Output the (x, y) coordinate of the center of the cell containing the given text.  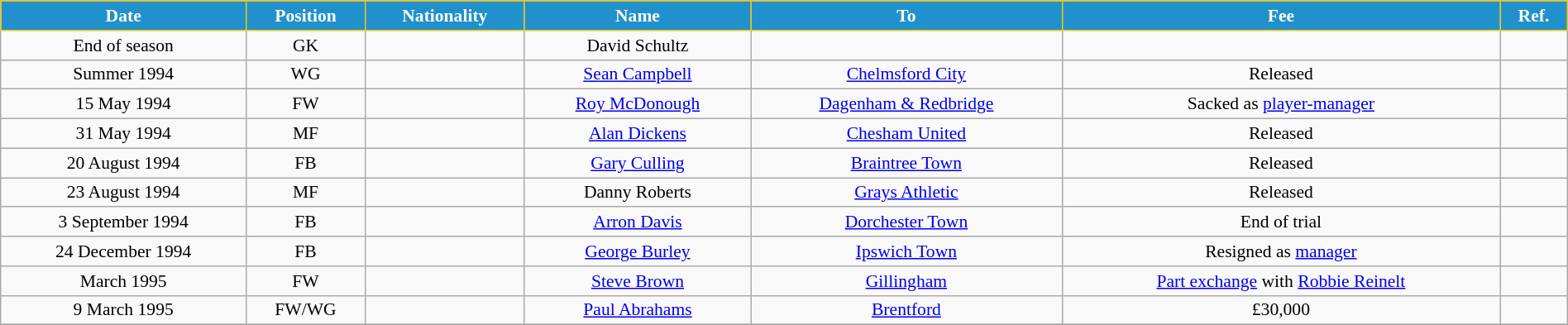
Arron Davis (637, 222)
Danny Roberts (637, 193)
3 September 1994 (124, 222)
31 May 1994 (124, 134)
Nationality (445, 16)
Sacked as player-manager (1281, 104)
End of season (124, 45)
Position (306, 16)
Summer 1994 (124, 74)
George Burley (637, 251)
Sean Campbell (637, 74)
End of trial (1281, 222)
Dagenham & Redbridge (906, 104)
Fee (1281, 16)
Gary Culling (637, 163)
23 August 1994 (124, 193)
Date (124, 16)
Roy McDonough (637, 104)
Name (637, 16)
Brentford (906, 310)
9 March 1995 (124, 310)
Chesham United (906, 134)
WG (306, 74)
Chelmsford City (906, 74)
15 May 1994 (124, 104)
Part exchange with Robbie Reinelt (1281, 281)
FW/WG (306, 310)
To (906, 16)
Braintree Town (906, 163)
Ipswich Town (906, 251)
GK (306, 45)
24 December 1994 (124, 251)
Paul Abrahams (637, 310)
Steve Brown (637, 281)
20 August 1994 (124, 163)
Grays Athletic (906, 193)
Resigned as manager (1281, 251)
David Schultz (637, 45)
Gillingham (906, 281)
Alan Dickens (637, 134)
March 1995 (124, 281)
£30,000 (1281, 310)
Ref. (1534, 16)
Dorchester Town (906, 222)
